Scan for the cell matching the given text and deliver its [X, Y] coordinate at center. 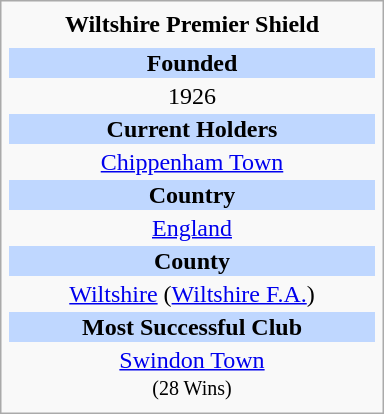
Swindon Town(28 Wins) [192, 374]
Chippenham Town [192, 162]
Country [192, 195]
County [192, 261]
1926 [192, 96]
Founded [192, 63]
Wiltshire Premier Shield [192, 24]
Most Successful Club [192, 327]
England [192, 228]
Current Holders [192, 129]
Wiltshire (Wiltshire F.A.) [192, 294]
